Provide the [x, y] coordinate of the cell's center where the given text is located.  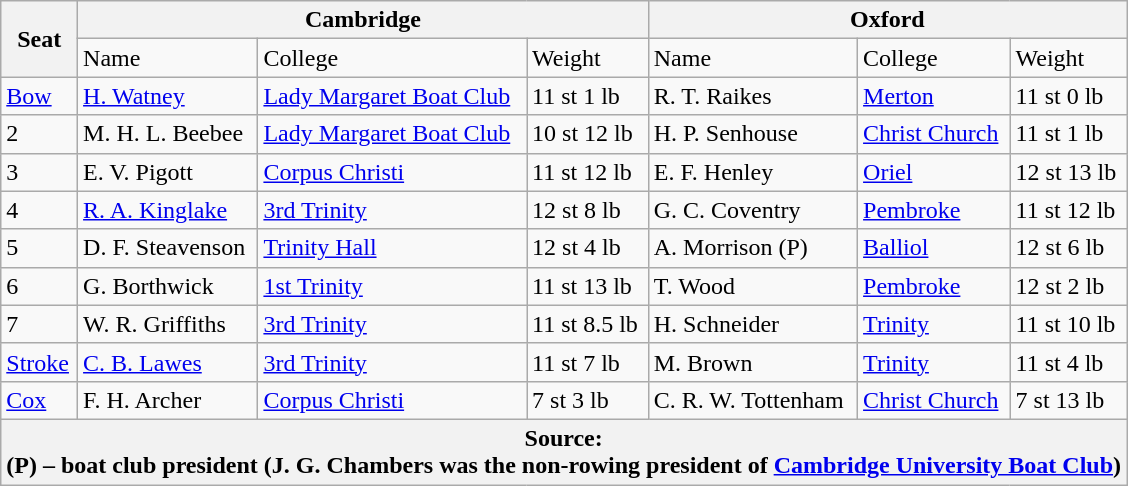
F. H. Archer [168, 400]
4 [40, 210]
Oriel [934, 172]
7 st 13 lb [1068, 400]
H. P. Senhouse [752, 134]
M. H. L. Beebee [168, 134]
12 st 4 lb [588, 248]
Bow [40, 96]
T. Wood [752, 286]
G. Borthwick [168, 286]
C. R. W. Tottenham [752, 400]
Oxford [887, 20]
E. V. Pigott [168, 172]
5 [40, 248]
Seat [40, 39]
G. C. Coventry [752, 210]
2 [40, 134]
E. F. Henley [752, 172]
11 st 13 lb [588, 286]
11 st 10 lb [1068, 324]
7 st 3 lb [588, 400]
6 [40, 286]
3 [40, 172]
D. F. Steavenson [168, 248]
Cambridge [364, 20]
Merton [934, 96]
12 st 2 lb [1068, 286]
C. B. Lawes [168, 362]
11 st 7 lb [588, 362]
12 st 6 lb [1068, 248]
Stroke [40, 362]
H. Watney [168, 96]
10 st 12 lb [588, 134]
1st Trinity [392, 286]
12 st 13 lb [1068, 172]
R. T. Raikes [752, 96]
Balliol [934, 248]
W. R. Griffiths [168, 324]
Source:(P) – boat club president (J. G. Chambers was the non-rowing president of Cambridge University Boat Club) [564, 452]
12 st 8 lb [588, 210]
Trinity Hall [392, 248]
11 st 8.5 lb [588, 324]
Cox [40, 400]
M. Brown [752, 362]
H. Schneider [752, 324]
A. Morrison (P) [752, 248]
R. A. Kinglake [168, 210]
11 st 0 lb [1068, 96]
7 [40, 324]
11 st 4 lb [1068, 362]
